Scan for the cell matching the given text and deliver its [x, y] coordinate at center. 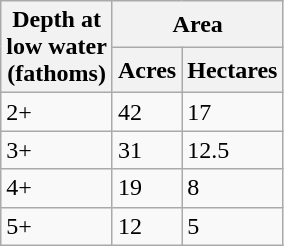
Depth atlow water(fathoms) [57, 47]
Hectares [232, 70]
2+ [57, 112]
19 [146, 188]
42 [146, 112]
5+ [57, 226]
3+ [57, 150]
5 [232, 226]
31 [146, 150]
17 [232, 112]
Acres [146, 70]
12 [146, 226]
8 [232, 188]
4+ [57, 188]
Area [198, 24]
12.5 [232, 150]
